Search for the cell housing the specified text and yield its (x, y) center coordinate. 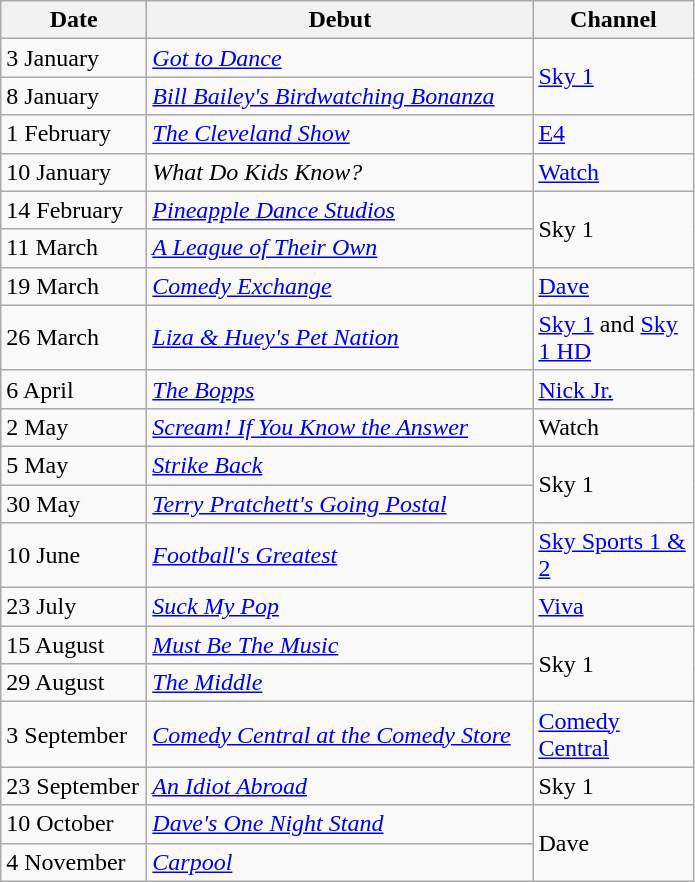
Liza & Huey's Pet Nation (340, 338)
29 August (74, 683)
1 February (74, 134)
Suck My Pop (340, 607)
14 February (74, 210)
23 July (74, 607)
E4 (614, 134)
Terry Pratchett's Going Postal (340, 503)
Strike Back (340, 465)
4 November (74, 862)
Date (74, 20)
2 May (74, 427)
Debut (340, 20)
5 May (74, 465)
10 October (74, 824)
11 March (74, 248)
The Middle (340, 683)
3 September (74, 734)
Scream! If You Know the Answer (340, 427)
15 August (74, 645)
Nick Jr. (614, 389)
Bill Bailey's Birdwatching Bonanza (340, 96)
3 January (74, 58)
The Cleveland Show (340, 134)
8 January (74, 96)
10 June (74, 556)
Comedy Central (614, 734)
What Do Kids Know? (340, 172)
An Idiot Abroad (340, 786)
Football's Greatest (340, 556)
The Bopps (340, 389)
Got to Dance (340, 58)
Carpool (340, 862)
Channel (614, 20)
Comedy Exchange (340, 286)
Sky Sports 1 & 2 (614, 556)
26 March (74, 338)
Viva (614, 607)
10 January (74, 172)
Pineapple Dance Studios (340, 210)
19 March (74, 286)
Must Be The Music (340, 645)
30 May (74, 503)
A League of Their Own (340, 248)
6 April (74, 389)
Sky 1 and Sky 1 HD (614, 338)
23 September (74, 786)
Dave's One Night Stand (340, 824)
Comedy Central at the Comedy Store (340, 734)
